Determine the (x, y) coordinate at the center of the cell enclosing the given text.  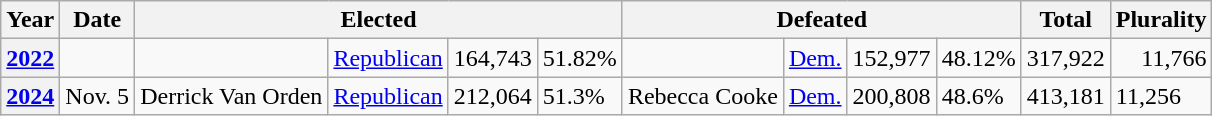
48.12% (978, 58)
Defeated (822, 20)
Total (1066, 20)
48.6% (978, 96)
413,181 (1066, 96)
Elected (379, 20)
2024 (30, 96)
212,064 (492, 96)
Rebecca Cooke (702, 96)
317,922 (1066, 58)
11,766 (1161, 58)
152,977 (892, 58)
Derrick Van Orden (232, 96)
2022 (30, 58)
51.82% (580, 58)
200,808 (892, 96)
164,743 (492, 58)
Year (30, 20)
Date (98, 20)
11,256 (1161, 96)
Plurality (1161, 20)
51.3% (580, 96)
Nov. 5 (98, 96)
